Scan for the cell matching the given text and deliver its (x, y) coordinate at center. 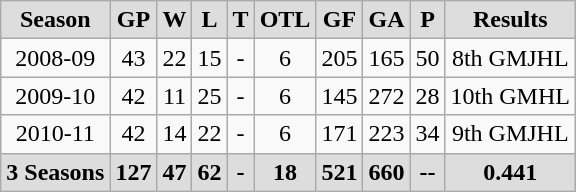
18 (285, 172)
Season (56, 20)
W (174, 20)
127 (134, 172)
P (428, 20)
25 (210, 96)
GA (386, 20)
L (210, 20)
9th GMJHL (510, 134)
8th GMJHL (510, 58)
OTL (285, 20)
3 Seasons (56, 172)
28 (428, 96)
171 (340, 134)
165 (386, 58)
272 (386, 96)
0.441 (510, 172)
223 (386, 134)
10th GMHL (510, 96)
14 (174, 134)
T (240, 20)
521 (340, 172)
2008-09 (56, 58)
2009-10 (56, 96)
145 (340, 96)
43 (134, 58)
Results (510, 20)
47 (174, 172)
2010-11 (56, 134)
205 (340, 58)
15 (210, 58)
660 (386, 172)
GP (134, 20)
11 (174, 96)
-- (428, 172)
62 (210, 172)
50 (428, 58)
34 (428, 134)
GF (340, 20)
